Output the (x, y) coordinate of the center of the cell containing the given text.  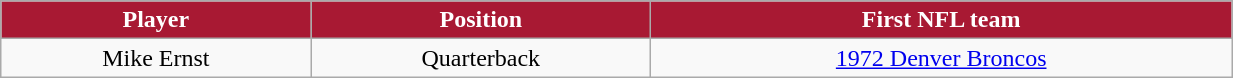
Position (481, 20)
Quarterback (481, 58)
Mike Ernst (156, 58)
1972 Denver Broncos (942, 58)
Player (156, 20)
First NFL team (942, 20)
